Locate the cell with the specified text and output its (X, Y) center coordinate. 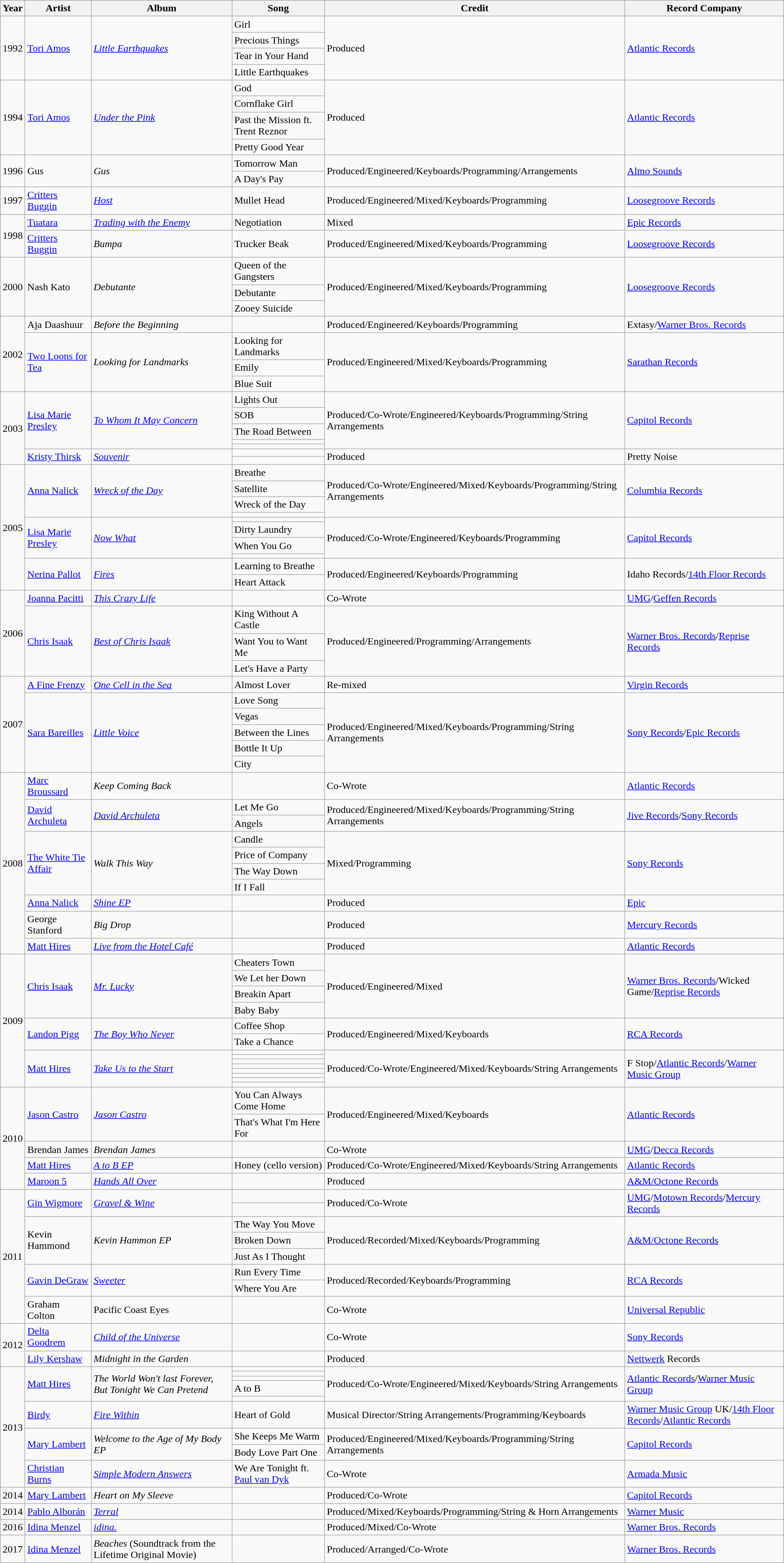
2002 (13, 354)
This Crazy Life (162, 598)
Want You to Want Me (278, 647)
Epic Records (704, 222)
Maroon 5 (58, 1181)
Breakin Apart (278, 994)
George Stanford (58, 925)
Re-mixed (475, 684)
The White Tie Affair (58, 863)
Produced/Co-Wrote/Engineered/Mixed/Keyboards/Programming/String Arrangements (475, 491)
Let's Have a Party (278, 668)
Armada Music (704, 1474)
Universal Republic (704, 1310)
Marc Broussard (58, 786)
Almo Sounds (704, 171)
Artist (58, 8)
The Way You Move (278, 1225)
1992 (13, 48)
Sony Records/Epic Records (704, 732)
You Can Always Come Home (278, 1101)
Kristy Thirsk (58, 457)
Negotiation (278, 222)
Body Love Part One (278, 1452)
Sweeter (162, 1280)
Jive Records/Sony Records (704, 815)
Welcome to the Age of My Body EP (162, 1444)
2005 (13, 527)
Graham Colton (58, 1310)
2010 (13, 1138)
2007 (13, 724)
Pretty Good Year (278, 147)
Child of the Universe (162, 1337)
Learning to Breathe (278, 566)
F Stop/Atlantic Records/Warner Music Group (704, 1068)
UMG/Decca Records (704, 1149)
Now What (162, 538)
We Let her Down (278, 978)
Atlantic Records/Warner Music Group (704, 1384)
UMG/Geffen Records (704, 598)
Aja Daashuur (58, 325)
Girl (278, 24)
Nash Kato (58, 287)
Year (13, 8)
Delta Goodrem (58, 1337)
Idaho Records/14th Floor Records (704, 574)
One Cell in the Sea (162, 684)
Price of Company (278, 855)
Love Song (278, 700)
1998 (13, 236)
Breathe (278, 472)
Nerina Pallot (58, 574)
Trading with the Enemy (162, 222)
Produced/Engineered/Programming/Arrangements (475, 641)
Mixed/Programming (475, 863)
SOB (278, 415)
Tuatara (58, 222)
Angels (278, 823)
Trucker Beak (278, 244)
Candle (278, 839)
Sarathan Records (704, 362)
Fire Within (162, 1415)
1996 (13, 171)
A to B (278, 1388)
UMG/Motown Records/Mercury Records (704, 1203)
Tear in Your Hand (278, 56)
The Boy Who Never (162, 1034)
2003 (13, 428)
Dirty Laundry (278, 530)
Simple Modern Answers (162, 1474)
Almost Lover (278, 684)
2009 (13, 1020)
Where You Are (278, 1288)
Pacific Coast Eyes (162, 1310)
Credit (475, 8)
Warner Music Group UK/14th Floor Records/Atlantic Records (704, 1415)
Bottle It Up (278, 748)
Gravel & Wine (162, 1203)
Joanna Pacitti (58, 598)
Blue Suit (278, 384)
Shine EP (162, 903)
idina. (162, 1527)
Album (162, 8)
Under the Pink (162, 117)
Host (162, 200)
Extasy/Warner Bros. Records (704, 325)
2013 (13, 1427)
Walk This Way (162, 863)
Musical Director/String Arrangements/Programming/Keyboards (475, 1415)
Hands All Over (162, 1181)
Song (278, 8)
Virgin Records (704, 684)
Just As I Thought (278, 1256)
Before the Beginning (162, 325)
2006 (13, 633)
2011 (13, 1256)
Vegas (278, 716)
Produced/Mixed/Keyboards/Programming/String & Horn Arrangements (475, 1511)
A Day's Pay (278, 179)
Cheaters Town (278, 962)
Emily (278, 368)
Produced/Recorded/Mixed/Keyboards/Programming (475, 1241)
Beaches (Soundtrack from the Lifetime Original Movie) (162, 1549)
Live from the Hotel Café (162, 946)
Heart on My Sleeve (162, 1496)
2008 (13, 864)
Pretty Noise (704, 457)
Pablo Alborán (58, 1511)
We Are Tonight ft. Paul van Dyk (278, 1474)
Mixed (475, 222)
Precious Things (278, 40)
Kevin Hammond (58, 1241)
When You Go (278, 546)
Little Voice (162, 732)
God (278, 88)
Satellite (278, 489)
Big Drop (162, 925)
Keep Coming Back (162, 786)
Epic (704, 903)
Warner Music (704, 1511)
1997 (13, 200)
2012 (13, 1345)
The Way Down (278, 871)
If I Fall (278, 887)
Terral (162, 1511)
Take Us to the Start (162, 1068)
To Whom It May Concern (162, 420)
Produced/Engineered/Mixed (475, 986)
Birdy (58, 1415)
Columbia Records (704, 491)
Coffee Shop (278, 1026)
Kevin Hammon EP (162, 1241)
Landon Pigg (58, 1034)
Gavin DeGraw (58, 1280)
Cornflake Girl (278, 104)
Honey (cello version) (278, 1165)
Lily Kershaw (58, 1359)
Tomorrow Man (278, 163)
2016 (13, 1527)
1994 (13, 117)
Produced/Arranged/Co-Wrote (475, 1549)
Let Me Go (278, 807)
Baby Baby (278, 1010)
Between the Lines (278, 732)
Heart Attack (278, 582)
Gin Wigmore (58, 1203)
Nettwerk Records (704, 1359)
She Keeps Me Warm (278, 1436)
That's What I'm Here For (278, 1127)
Mullet Head (278, 200)
Broken Down (278, 1241)
Take a Chance (278, 1042)
Warner Bros. Records/Wicked Game/Reprise Records (704, 986)
Sara Bareilles (58, 732)
King Without A Castle (278, 620)
Heart of Gold (278, 1415)
City (278, 764)
Two Loons for Tea (58, 362)
Zooey Suicide (278, 309)
Produced/Engineered/Keyboards/Programming/Arrangements (475, 171)
Best of Chris Isaak (162, 641)
Souvenir (162, 457)
Warner Bros. Records/Reprise Records (704, 641)
A Fine Frenzy (58, 684)
The Road Between (278, 431)
Midnight in the Garden (162, 1359)
Mr. Lucky (162, 986)
Produced/Co-Wrote/Engineered/Keyboards/Programming/String Arrangements (475, 420)
Bumpa (162, 244)
Produced/Co-Wrote/Engineered/Keyboards/Programming (475, 538)
Produced/Mixed/Co-Wrote (475, 1527)
Lights Out (278, 400)
The World Won't last Forever, But Tonight We Can Pretend (162, 1384)
2017 (13, 1549)
Queen of the Gangsters (278, 271)
Run Every Time (278, 1272)
Past the Mission ft. Trent Reznor (278, 126)
Christian Burns (58, 1474)
2000 (13, 287)
Mercury Records (704, 925)
Produced/Recorded/Keyboards/Programming (475, 1280)
A to B EP (162, 1165)
Fires (162, 574)
Record Company (704, 8)
